Capture the cell that displays the provided text and extract its [X, Y] central coordinate. 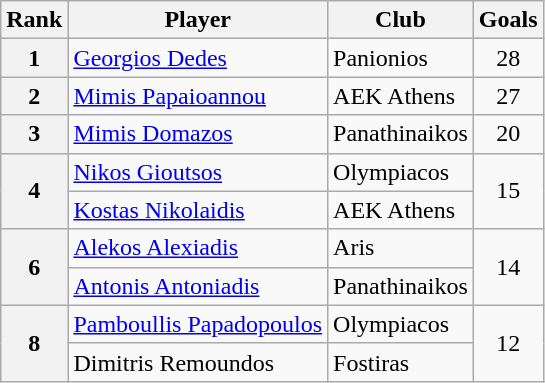
Player [198, 20]
1 [34, 58]
Dimitris Remoundos [198, 362]
Kostas Nikolaidis [198, 210]
15 [508, 191]
3 [34, 134]
Club [401, 20]
28 [508, 58]
Mimis Papaioannou [198, 96]
Nikos Gioutsos [198, 172]
Antonis Antoniadis [198, 286]
Aris [401, 248]
Rank [34, 20]
Georgios Dedes [198, 58]
Panionios [401, 58]
6 [34, 267]
14 [508, 267]
27 [508, 96]
2 [34, 96]
Fostiras [401, 362]
Mimis Domazos [198, 134]
12 [508, 343]
20 [508, 134]
8 [34, 343]
4 [34, 191]
Alekos Alexiadis [198, 248]
Goals [508, 20]
Pamboullis Papadopoulos [198, 324]
